Return [X, Y] of the center of cell containing provided text 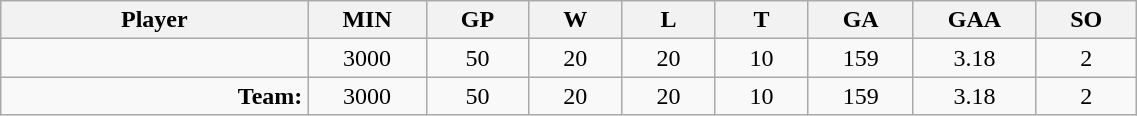
GP [477, 20]
Player [154, 20]
T [762, 20]
GAA [974, 20]
Team: [154, 96]
MIN [367, 20]
W [576, 20]
SO [1086, 20]
GA [860, 20]
L [668, 20]
